Return [x, y] of the center of cell containing provided text 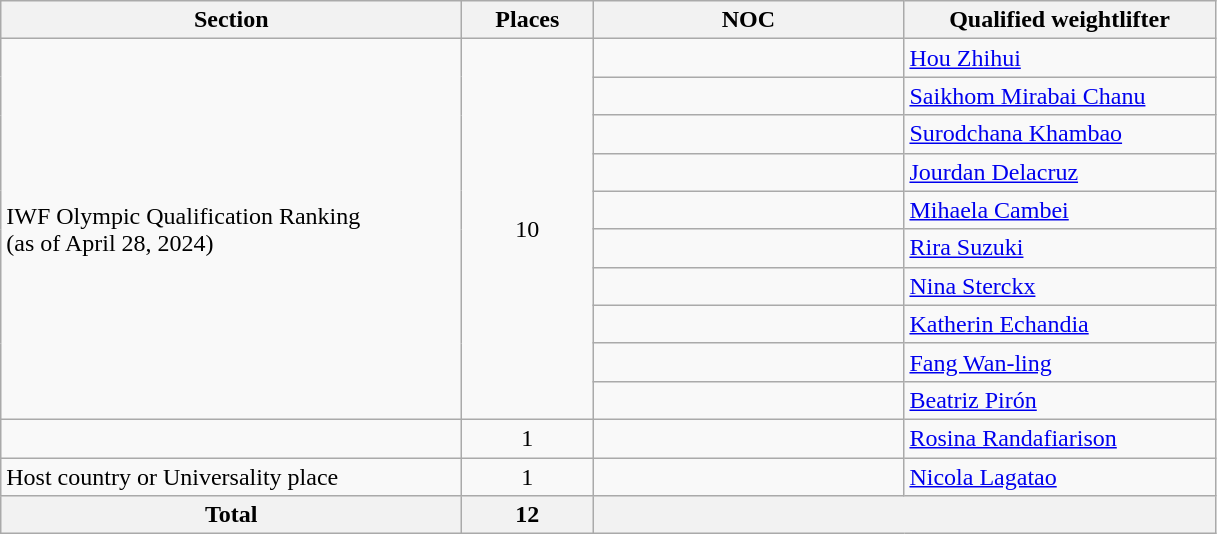
Qualified weightlifter [1060, 20]
Mihaela Cambei [1060, 210]
Jourdan Delacruz [1060, 172]
Fang Wan-ling [1060, 362]
IWF Olympic Qualification Ranking(as of April 28, 2024) [232, 230]
10 [528, 230]
Rira Suzuki [1060, 248]
Host country or Universality place [232, 477]
Nina Sterckx [1060, 286]
Places [528, 20]
Total [232, 515]
Hou Zhihui [1060, 58]
Nicola Lagatao [1060, 477]
NOC [748, 20]
Saikhom Mirabai Chanu [1060, 96]
12 [528, 515]
Rosina Randafiarison [1060, 438]
Beatriz Pirón [1060, 400]
Surodchana Khambao [1060, 134]
Katherin Echandia [1060, 324]
Section [232, 20]
